Locate the cell with the specified text and output its (X, Y) center coordinate. 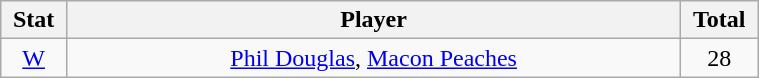
Stat (34, 20)
Total (720, 20)
28 (720, 58)
Player (373, 20)
Phil Douglas, Macon Peaches (373, 58)
W (34, 58)
